Identify which cell holds the provided text, then report its (x, y) central coordinate. 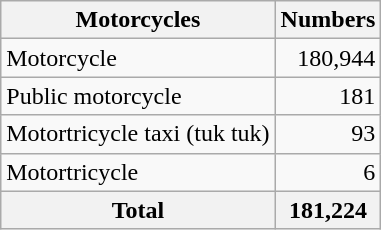
93 (328, 134)
181,224 (328, 210)
Motorcycles (138, 20)
Motorcycle (138, 58)
Total (138, 210)
6 (328, 172)
Public motorcycle (138, 96)
Numbers (328, 20)
Motortricycle (138, 172)
180,944 (328, 58)
Motortricycle taxi (tuk tuk) (138, 134)
181 (328, 96)
